From the cell containing the given text, extract its center point as [X, Y] coordinate. 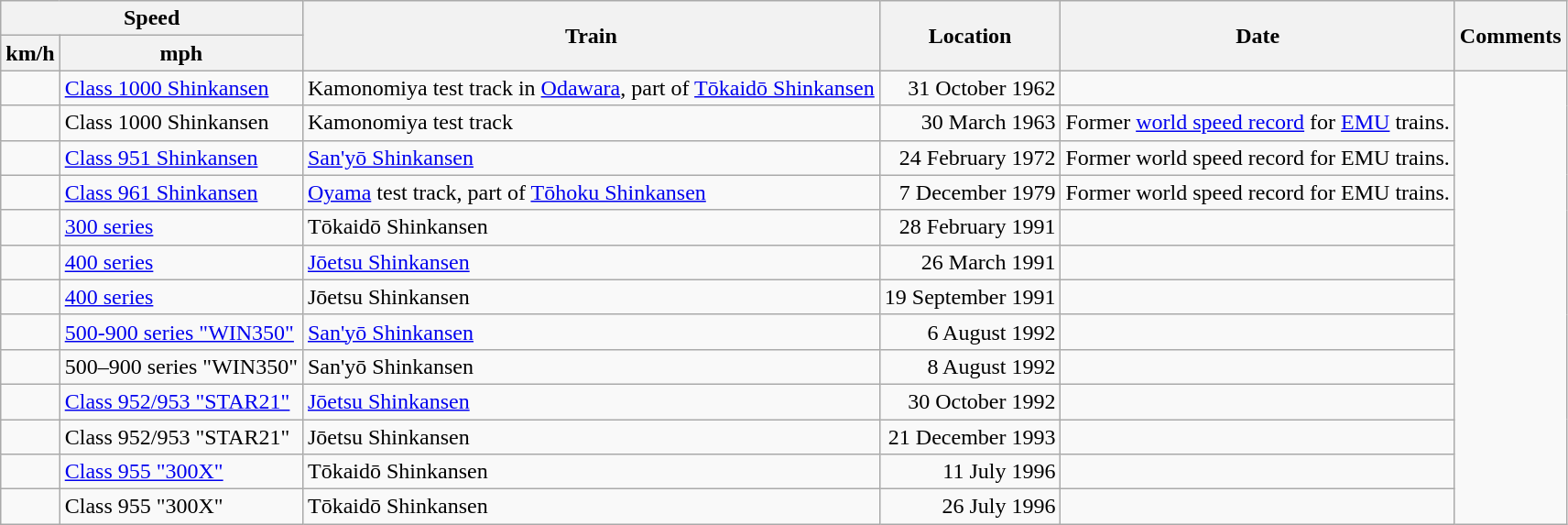
24 February 1972 [970, 158]
30 March 1963 [970, 123]
Kamonomiya test track in Odawara, part of Tōkaidō Shinkansen [591, 88]
Location [970, 36]
30 October 1992 [970, 401]
Kamonomiya test track [591, 123]
mph [181, 53]
8 August 1992 [970, 366]
Speed [152, 18]
500-900 series "WIN350" [181, 332]
11 July 1996 [970, 472]
7 December 1979 [970, 192]
26 March 1991 [970, 262]
Comments [1510, 36]
31 October 1962 [970, 88]
Train [591, 36]
26 July 1996 [970, 507]
21 December 1993 [970, 437]
28 February 1991 [970, 227]
Class 961 Shinkansen [181, 192]
6 August 1992 [970, 332]
300 series [181, 227]
Oyama test track, part of Tōhoku Shinkansen [591, 192]
km/h [30, 53]
500–900 series "WIN350" [181, 366]
Class 951 Shinkansen [181, 158]
Date [1258, 36]
19 September 1991 [970, 297]
